Determine the [X, Y] coordinate at the center of the cell enclosing the given text.  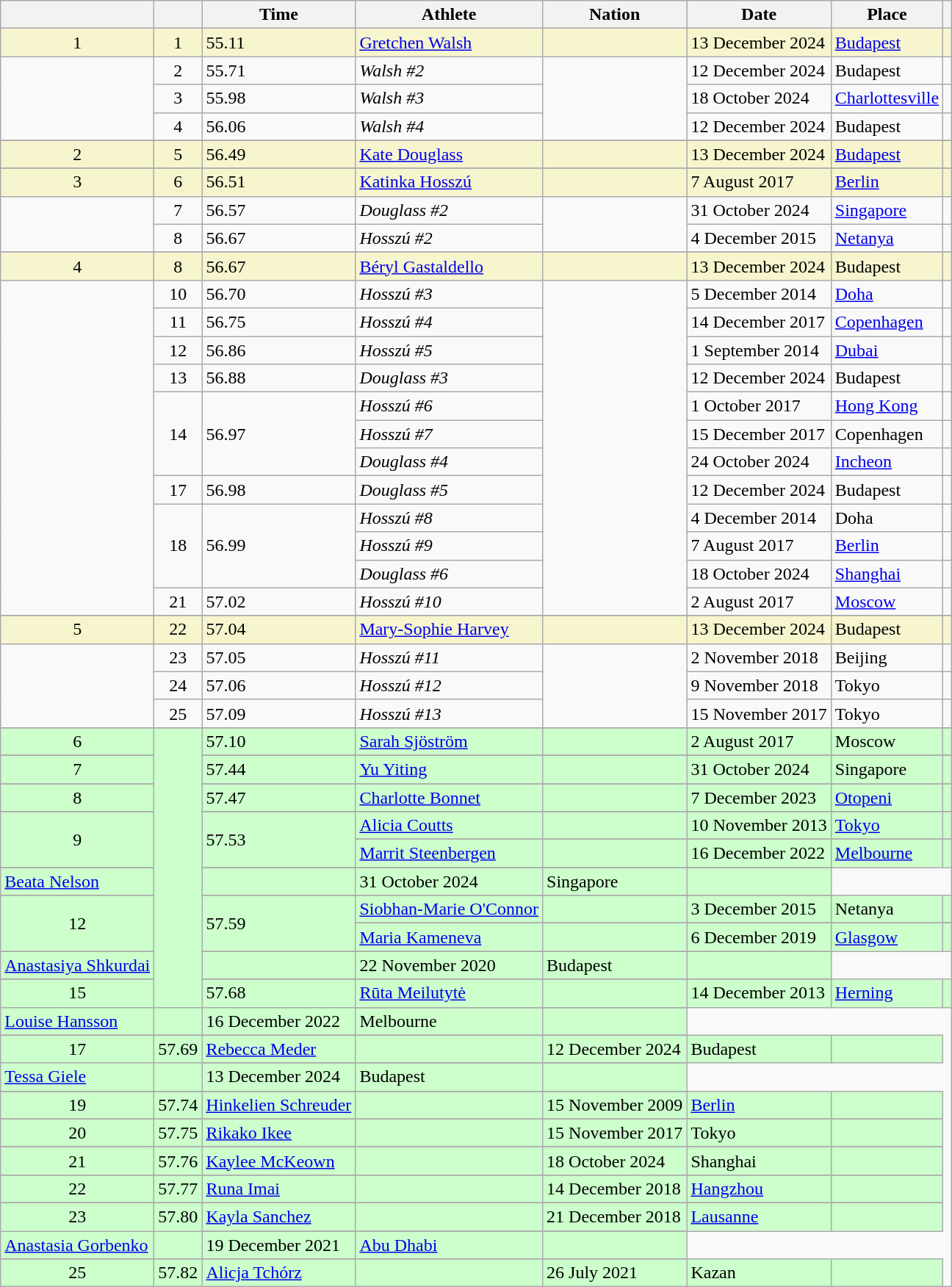
55.11 [279, 43]
Yu Yiting [450, 769]
57.75 [178, 1133]
56.57 [279, 210]
Kate Douglass [450, 154]
56.75 [279, 322]
19 December 2021 [279, 1245]
56.99 [279, 546]
Hosszú #5 [450, 350]
Douglass #3 [450, 378]
57.74 [178, 1105]
Louise Hansson [78, 1021]
56.88 [279, 378]
Siobhan-Marie O'Connor [450, 909]
Hangzhou [759, 1189]
Date [759, 15]
57.05 [279, 657]
Hosszú #7 [450, 434]
56.06 [279, 126]
Douglass #2 [450, 210]
15 [78, 993]
Incheon [887, 462]
3 December 2015 [759, 909]
Athlete [450, 15]
56.97 [279, 434]
Nation [615, 15]
5 December 2014 [759, 294]
Hinkelien Schreuder [279, 1105]
Hosszú #6 [450, 406]
26 July 2021 [615, 1273]
Douglass #6 [450, 574]
57.04 [279, 630]
Kayla Sanchez [279, 1216]
Walsh #3 [450, 98]
10 [178, 294]
13 [178, 378]
4 December 2014 [759, 518]
24 October 2024 [759, 462]
Maria Kameneva [450, 937]
57.02 [279, 602]
57.10 [279, 741]
57.69 [178, 1049]
Rikako Ikee [279, 1133]
Charlottesville [887, 98]
57.59 [279, 923]
18 [178, 546]
4 December 2015 [759, 238]
21 December 2018 [615, 1216]
Tessa Giele [78, 1077]
22 November 2020 [450, 965]
Runa Imai [279, 1189]
57.09 [279, 713]
56.86 [279, 350]
57.77 [178, 1189]
Anastasiya Shkurdai [78, 965]
Walsh #4 [450, 126]
57.68 [279, 993]
Walsh #2 [450, 71]
57.82 [178, 1273]
Otopeni [887, 797]
Alicja Tchórz [279, 1273]
Hosszú #2 [450, 238]
10 November 2013 [759, 826]
Time [279, 15]
57.47 [279, 797]
Dubai [887, 350]
7 December 2023 [759, 797]
20 [78, 1133]
1 September 2014 [759, 350]
2 November 2018 [759, 657]
56.98 [279, 490]
Beijing [887, 657]
14 December 2017 [759, 322]
6 December 2019 [759, 937]
Herning [887, 993]
55.98 [279, 98]
Hosszú #10 [450, 602]
15 November 2009 [615, 1105]
Hong Kong [887, 406]
Anastasia Gorbenko [78, 1245]
1 October 2017 [759, 406]
Béryl Gastaldello [450, 266]
Hosszú #13 [450, 713]
57.06 [279, 685]
Hosszú #3 [450, 294]
Alicia Coutts [450, 826]
56.49 [279, 154]
Place [887, 15]
11 [178, 322]
14 December 2018 [615, 1189]
57.53 [279, 840]
Charlotte Bonnet [450, 797]
Hosszú #11 [450, 657]
Douglass #5 [450, 490]
9 [78, 840]
Abu Dhabi [450, 1245]
Lausanne [759, 1216]
9 November 2018 [759, 685]
Hosszú #4 [450, 322]
Hosszú #9 [450, 546]
15 December 2017 [759, 434]
Hosszú #12 [450, 685]
Sarah Sjöström [450, 741]
Beata Nelson [78, 882]
14 December 2013 [759, 993]
Mary-Sophie Harvey [450, 630]
57.76 [178, 1161]
Gretchen Walsh [450, 43]
14 [178, 434]
Katinka Hosszú [450, 182]
Rūta Meilutytė [450, 993]
Kaylee McKeown [279, 1161]
56.51 [279, 182]
24 [178, 685]
Glasgow [887, 937]
Rebecca Meder [279, 1049]
Kazan [759, 1273]
56.70 [279, 294]
Douglass #4 [450, 462]
57.44 [279, 769]
19 [78, 1105]
Hosszú #8 [450, 518]
55.71 [279, 71]
57.80 [178, 1216]
Marrit Steenbergen [450, 854]
